Identify which cell holds the provided text, then report its [X, Y] central coordinate. 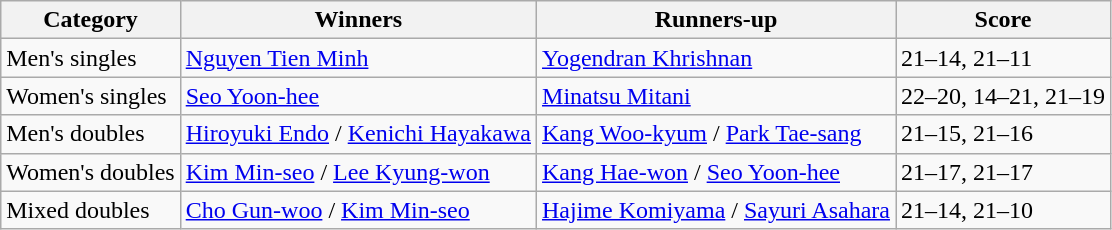
Hajime Komiyama / Sayuri Asahara [716, 210]
21–15, 21–16 [1004, 134]
Runners-up [716, 20]
Women's singles [90, 96]
Winners [358, 20]
Kang Hae-won / Seo Yoon-hee [716, 172]
Hiroyuki Endo / Kenichi Hayakawa [358, 134]
Category [90, 20]
Nguyen Tien Minh [358, 58]
21–17, 21–17 [1004, 172]
22–20, 14–21, 21–19 [1004, 96]
Minatsu Mitani [716, 96]
Women's doubles [90, 172]
Cho Gun-woo / Kim Min-seo [358, 210]
Mixed doubles [90, 210]
Yogendran Khrishnan [716, 58]
Men's singles [90, 58]
Kim Min-seo / Lee Kyung-won [358, 172]
Seo Yoon-hee [358, 96]
21–14, 21–10 [1004, 210]
Kang Woo-kyum / Park Tae-sang [716, 134]
Score [1004, 20]
Men's doubles [90, 134]
21–14, 21–11 [1004, 58]
